Extract the [x, y] coordinate from the center of the cell holding the provided text.  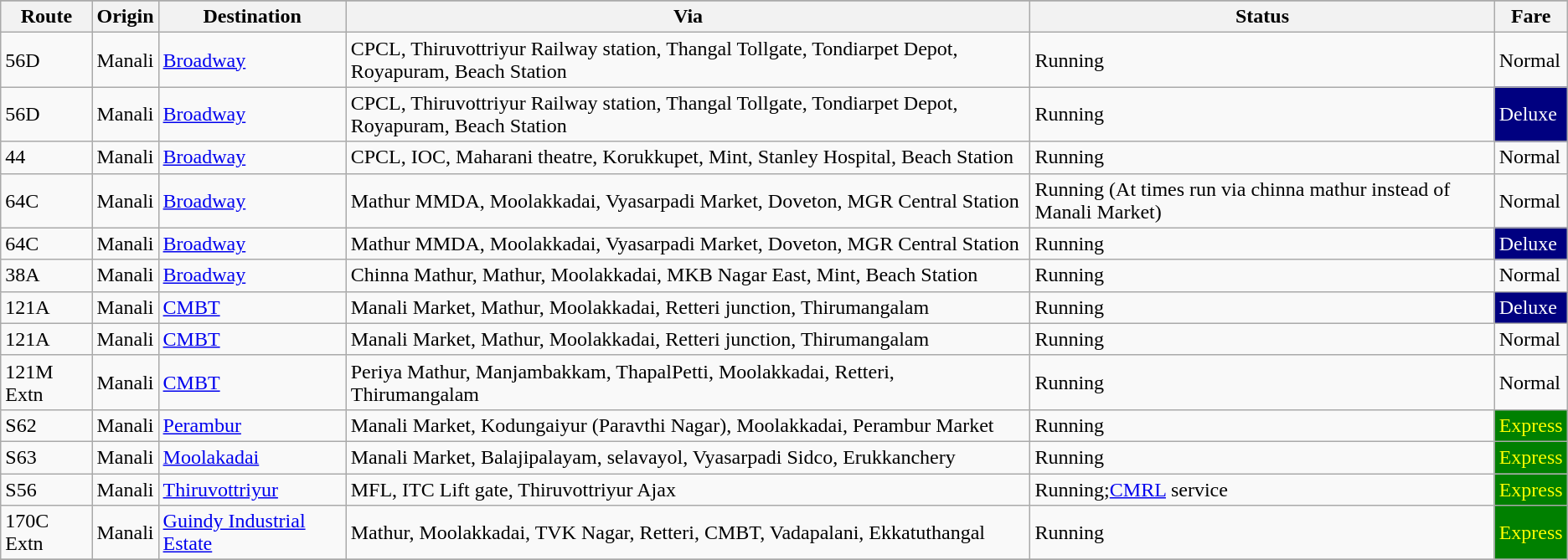
170C Extn [47, 532]
Chinna Mathur, Mathur, Moolakkadai, MKB Nagar East, Mint, Beach Station [689, 275]
CPCL, IOC, Maharani theatre, Korukkupet, Mint, Stanley Hospital, Beach Station [689, 157]
Origin [126, 17]
Manali Market, Balajipalayam, selavayol, Vyasarpadi Sidco, Erukkanchery [689, 457]
Perambur [252, 425]
S63 [47, 457]
Running;CMRL service [1262, 490]
44 [47, 157]
MFL, ITC Lift gate, Thiruvottriyur Ajax [689, 490]
S56 [47, 490]
Mathur, Moolakkadai, TVK Nagar, Retteri, CMBT, Vadapalani, Ekkatuthangal [689, 532]
Thiruvottriyur [252, 490]
Guindy Industrial Estate [252, 532]
Route [47, 17]
Manali Market, Kodungaiyur (Paravthi Nagar), Moolakkadai, Perambur Market [689, 425]
Destination [252, 17]
Status [1262, 17]
Periya Mathur, Manjambakkam, ThapalPetti, Moolakkadai, Retteri, Thirumangalam [689, 382]
Via [689, 17]
S62 [47, 425]
Running (At times run via chinna mathur instead of Manali Market) [1262, 201]
38A [47, 275]
121M Extn [47, 382]
Fare [1531, 17]
Moolakadai [252, 457]
